Output the [x, y] coordinate of the center of the cell containing the given text.  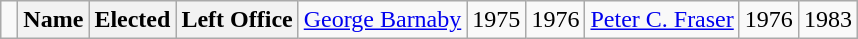
1983 [828, 20]
Left Office [237, 20]
Name [54, 20]
George Barnaby [382, 20]
Peter C. Fraser [662, 20]
1975 [496, 20]
Elected [132, 20]
